Return (X, Y) of the center of cell containing provided text 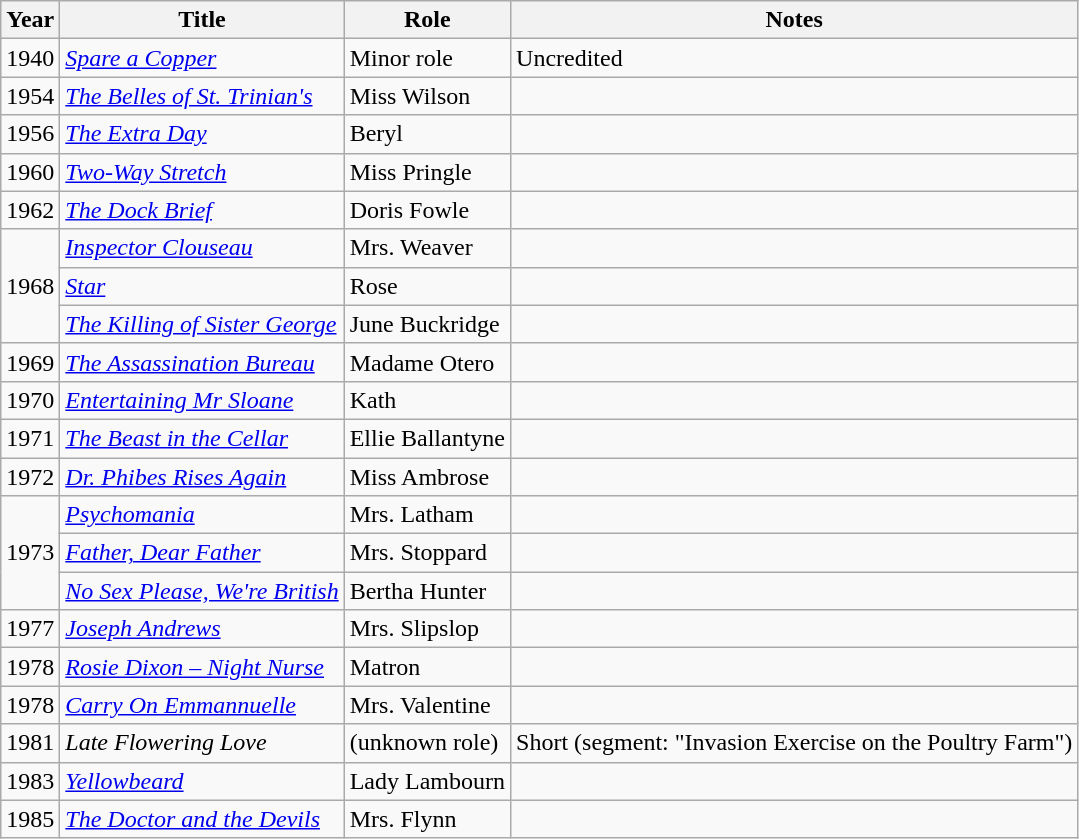
The Belles of St. Trinian's (202, 96)
1940 (30, 58)
Father, Dear Father (202, 553)
1981 (30, 743)
Rosie Dixon – Night Nurse (202, 667)
Rose (427, 286)
Lady Lambourn (427, 781)
Year (30, 20)
Miss Pringle (427, 172)
1983 (30, 781)
Yellowbeard (202, 781)
June Buckridge (427, 324)
1972 (30, 477)
(unknown role) (427, 743)
1962 (30, 210)
Entertaining Mr Sloane (202, 400)
Mrs. Latham (427, 515)
Minor role (427, 58)
Inspector Clouseau (202, 248)
Miss Wilson (427, 96)
Title (202, 20)
1973 (30, 553)
Mrs. Valentine (427, 705)
Ellie Ballantyne (427, 438)
The Assassination Bureau (202, 362)
1970 (30, 400)
Matron (427, 667)
1985 (30, 819)
1977 (30, 629)
1971 (30, 438)
1968 (30, 286)
Joseph Andrews (202, 629)
Mrs. Weaver (427, 248)
The Dock Brief (202, 210)
The Killing of Sister George (202, 324)
1956 (30, 134)
Mrs. Stoppard (427, 553)
The Doctor and the Devils (202, 819)
Madame Otero (427, 362)
Miss Ambrose (427, 477)
1960 (30, 172)
Short (segment: "Invasion Exercise on the Poultry Farm") (794, 743)
Late Flowering Love (202, 743)
Kath (427, 400)
The Extra Day (202, 134)
Carry On Emmannuelle (202, 705)
Role (427, 20)
Uncredited (794, 58)
Star (202, 286)
No Sex Please, We're British (202, 591)
Mrs. Slipslop (427, 629)
Dr. Phibes Rises Again (202, 477)
Psychomania (202, 515)
Two-Way Stretch (202, 172)
Doris Fowle (427, 210)
Beryl (427, 134)
Mrs. Flynn (427, 819)
Notes (794, 20)
Bertha Hunter (427, 591)
1969 (30, 362)
Spare a Copper (202, 58)
1954 (30, 96)
The Beast in the Cellar (202, 438)
